Provide the (x, y) coordinate of the cell's center where the given text is located.  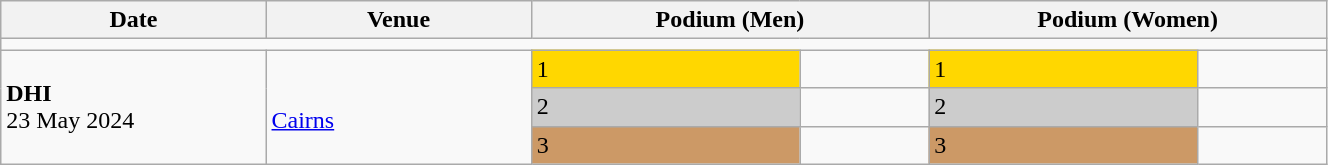
Podium (Men) (730, 20)
DHI 23 May 2024 (134, 107)
Podium (Women) (1128, 20)
Date (134, 20)
Venue (398, 20)
Cairns (398, 107)
